Capture the cell that displays the provided text and extract its [X, Y] central coordinate. 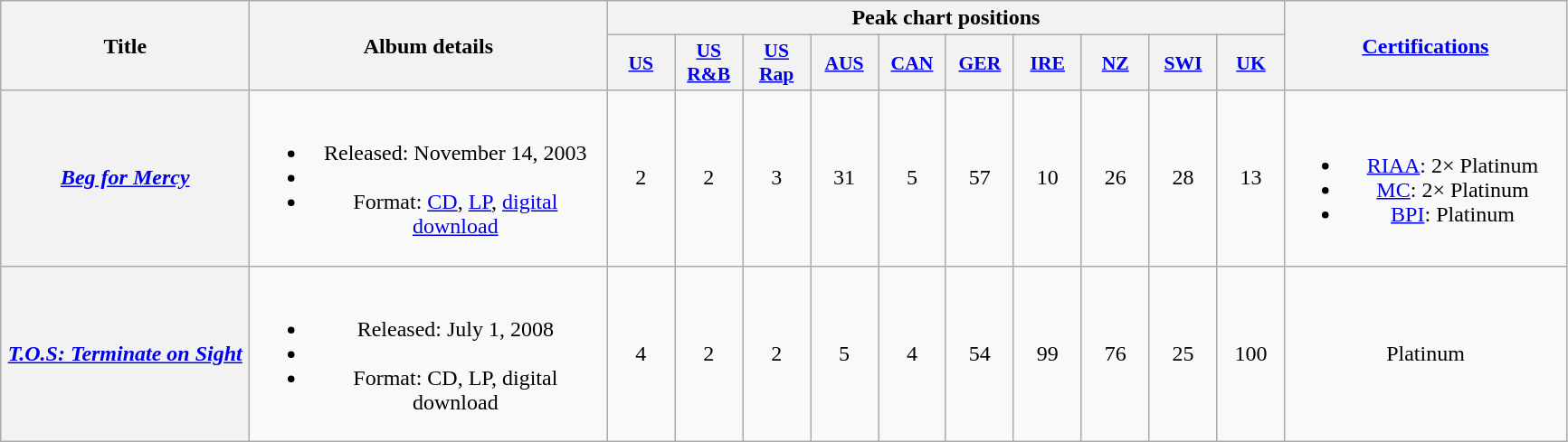
Peak chart positions [946, 18]
Beg for Mercy [125, 178]
Released: November 14, 2003Format: CD, LP, digital download [429, 178]
54 [979, 353]
99 [1048, 353]
SWI [1183, 63]
RIAA: 2× PlatinumMC: 2× PlatinumBPI: Platinum [1426, 178]
57 [979, 178]
AUS [845, 63]
13 [1250, 178]
25 [1183, 353]
US [641, 63]
Album details [429, 45]
31 [845, 178]
Certifications [1426, 45]
Released: July 1, 2008Format: CD, LP, digital download [429, 353]
3 [776, 178]
Platinum [1426, 353]
CAN [912, 63]
76 [1115, 353]
GER [979, 63]
10 [1048, 178]
28 [1183, 178]
USRap [776, 63]
NZ [1115, 63]
UK [1250, 63]
26 [1115, 178]
Title [125, 45]
IRE [1048, 63]
100 [1250, 353]
USR&B [709, 63]
T.O.S: Terminate on Sight [125, 353]
